Scan for the cell matching the given text and deliver its (x, y) coordinate at center. 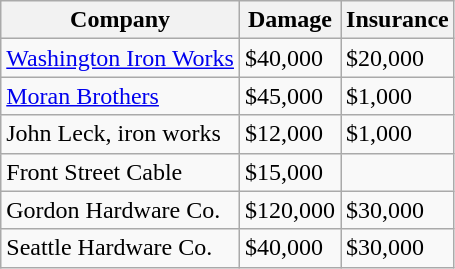
Moran Brothers (120, 96)
Insurance (398, 20)
Washington Iron Works (120, 58)
Seattle Hardware Co. (120, 248)
Damage (290, 20)
John Leck, iron works (120, 134)
Company (120, 20)
Gordon Hardware Co. (120, 210)
$15,000 (290, 172)
$12,000 (290, 134)
$120,000 (290, 210)
$20,000 (398, 58)
$45,000 (290, 96)
Front Street Cable (120, 172)
